Output the [X, Y] coordinate of the center of the cell containing the given text.  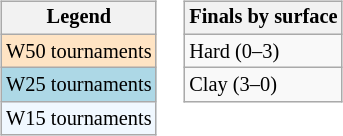
Legend [78, 18]
Hard (0–3) [263, 51]
Finals by surface [263, 18]
W25 tournaments [78, 85]
W50 tournaments [78, 51]
Clay (3–0) [263, 85]
W15 tournaments [78, 119]
